Return (x, y) of the center of cell containing provided text 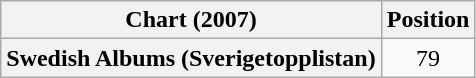
Swedish Albums (Sverigetopplistan) (191, 58)
Chart (2007) (191, 20)
79 (428, 58)
Position (428, 20)
